Return (X, Y) of the center of cell containing provided text 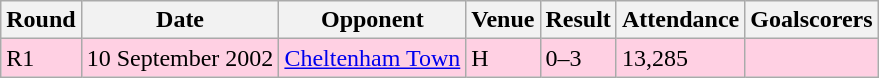
10 September 2002 (180, 58)
Cheltenham Town (372, 58)
Date (180, 20)
Attendance (680, 20)
Venue (503, 20)
Goalscorers (812, 20)
Round (41, 20)
Result (578, 20)
R1 (41, 58)
0–3 (578, 58)
H (503, 58)
Opponent (372, 20)
13,285 (680, 58)
